Output the [X, Y] coordinate of the center of the cell containing the given text.  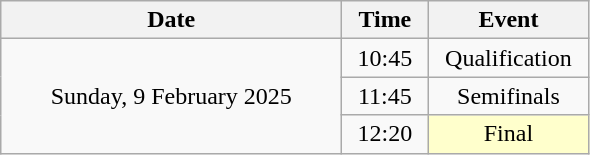
Event [508, 20]
12:20 [385, 134]
Sunday, 9 February 2025 [172, 96]
Time [385, 20]
10:45 [385, 58]
Semifinals [508, 96]
Final [508, 134]
Qualification [508, 58]
Date [172, 20]
11:45 [385, 96]
